Return the [X, Y] coordinate for the center point of the cell that contains the specified text.  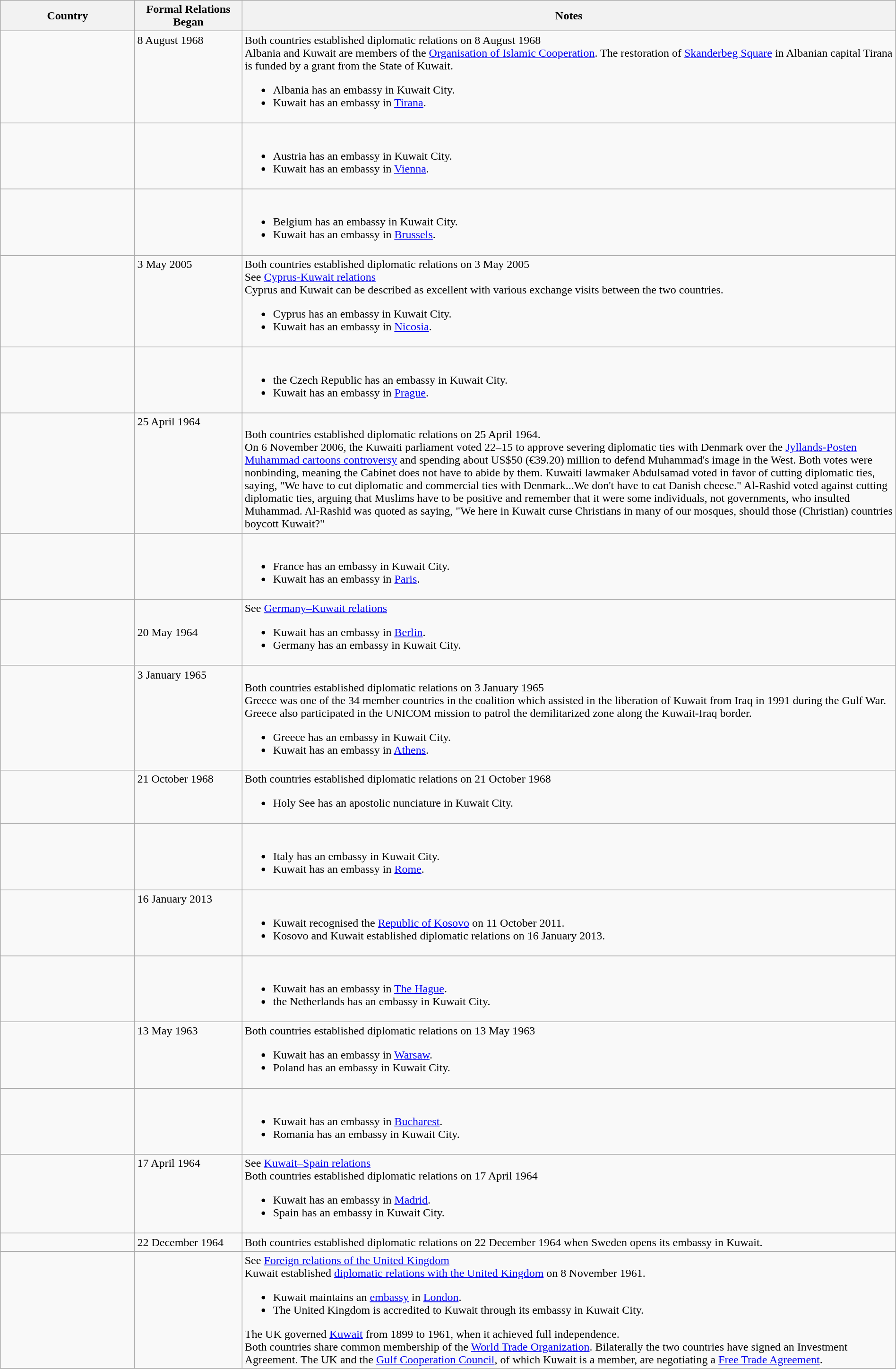
Country [68, 16]
Kuwait recognised the Republic of Kosovo on 11 October 2011.Kosovo and Kuwait established diplomatic relations on 16 January 2013. [569, 922]
17 April 1964 [188, 1194]
8 August 1968 [188, 77]
Belgium has an embassy in Kuwait City.Kuwait has an embassy in Brussels. [569, 222]
20 May 1964 [188, 632]
25 April 1964 [188, 473]
France has an embassy in Kuwait City.Kuwait has an embassy in Paris. [569, 566]
Both countries established diplomatic relations on 13 May 1963Kuwait has an embassy in Warsaw.Poland has an embassy in Kuwait City. [569, 1055]
See Germany–Kuwait relationsKuwait has an embassy in Berlin.Germany has an embassy in Kuwait City. [569, 632]
21 October 1968 [188, 797]
3 May 2005 [188, 301]
Formal Relations Began [188, 16]
22 December 1964 [188, 1242]
Italy has an embassy in Kuwait City.Kuwait has an embassy in Rome. [569, 856]
Notes [569, 16]
16 January 2013 [188, 922]
13 May 1963 [188, 1055]
3 January 1965 [188, 717]
Both countries established diplomatic relations on 21 October 1968Holy See has an apostolic nunciature in Kuwait City. [569, 797]
Kuwait has an embassy in Bucharest.Romania has an embassy in Kuwait City. [569, 1121]
Austria has an embassy in Kuwait City.Kuwait has an embassy in Vienna. [569, 156]
the Czech Republic has an embassy in Kuwait City.Kuwait has an embassy in Prague. [569, 380]
Both countries established diplomatic relations on 22 December 1964 when Sweden opens its embassy in Kuwait. [569, 1242]
Kuwait has an embassy in The Hague.the Netherlands has an embassy in Kuwait City. [569, 989]
